Search for the cell housing the specified text and yield its (X, Y) center coordinate. 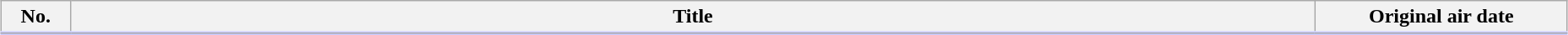
Original air date (1441, 17)
Title (693, 17)
No. (35, 17)
